Output the [X, Y] coordinate of the center of the cell containing the given text.  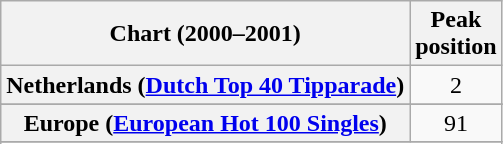
Chart (2000–2001) [206, 34]
91 [456, 123]
Europe (European Hot 100 Singles) [206, 123]
Peakposition [456, 34]
2 [456, 85]
Netherlands (Dutch Top 40 Tipparade) [206, 85]
